Scan for the cell matching the given text and deliver its (X, Y) coordinate at center. 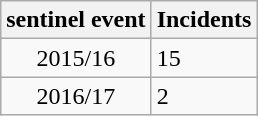
2015/16 (76, 58)
Incidents (204, 20)
sentinel event (76, 20)
2 (204, 96)
15 (204, 58)
2016/17 (76, 96)
